Locate the cell with the specified text and output its (x, y) center coordinate. 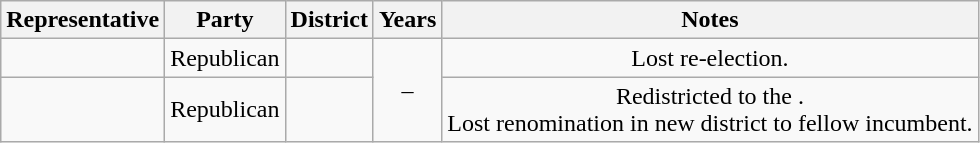
– (407, 90)
Redistricted to the .Lost renomination in new district to fellow incumbent. (710, 110)
Party (225, 20)
District (329, 20)
Years (407, 20)
Lost re-election. (710, 58)
Notes (710, 20)
Representative (83, 20)
